Locate the cell with the specified text and output its (x, y) center coordinate. 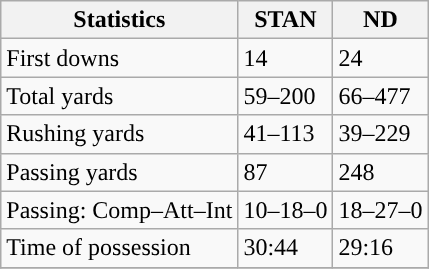
39–229 (380, 134)
24 (380, 58)
STAN (286, 20)
Time of possession (120, 248)
41–113 (286, 134)
29:16 (380, 248)
First downs (120, 58)
Passing: Comp–Att–Int (120, 210)
18–27–0 (380, 210)
66–477 (380, 96)
Rushing yards (120, 134)
248 (380, 172)
87 (286, 172)
59–200 (286, 96)
Passing yards (120, 172)
Statistics (120, 20)
10–18–0 (286, 210)
ND (380, 20)
Total yards (120, 96)
30:44 (286, 248)
14 (286, 58)
